Return [X, Y] of the center of cell containing provided text 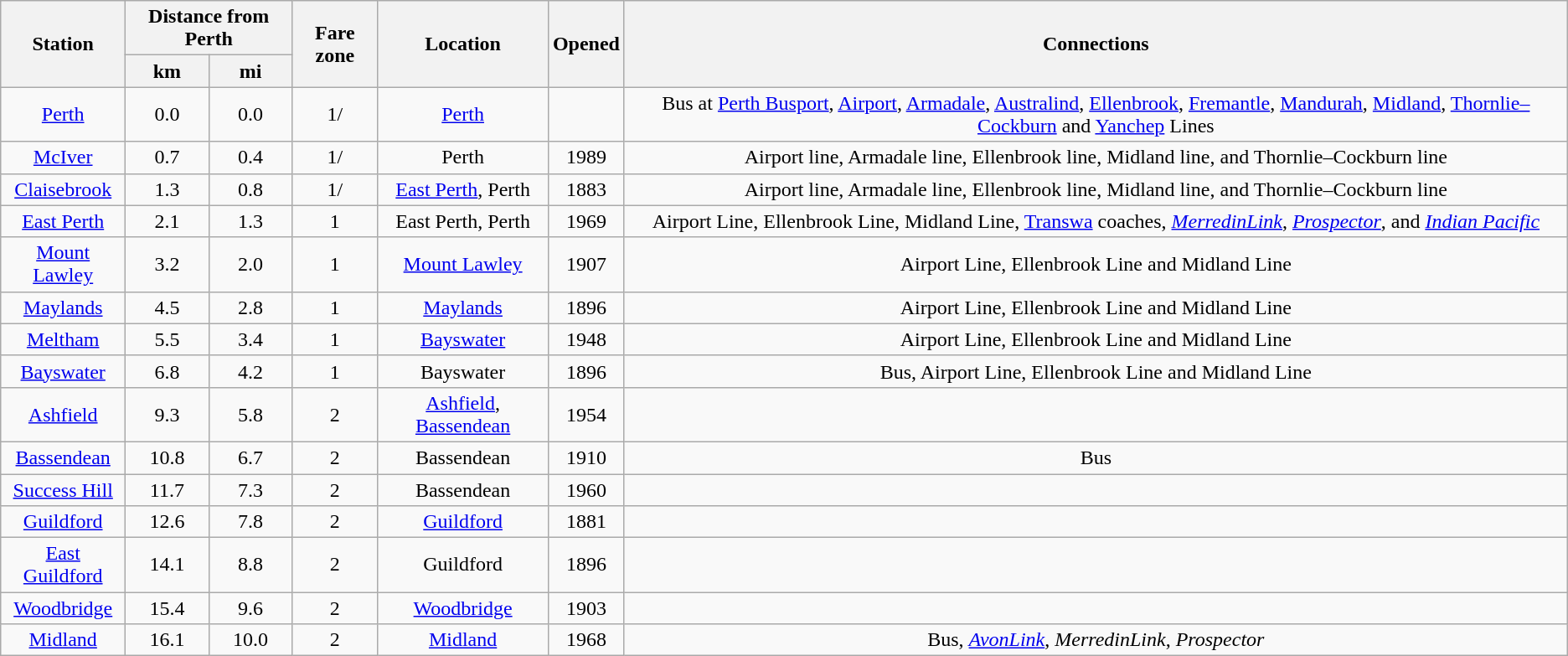
1968 [586, 640]
0.8 [250, 189]
0.7 [168, 158]
McIver [64, 158]
Bus at Perth Busport, Airport, Armadale, Australind, Ellenbrook, Fremantle, Mandurah, Midland, Thornlie–Cockburn and Yanchep Lines [1096, 114]
0.4 [250, 158]
3.2 [168, 265]
9.6 [250, 608]
3.4 [250, 339]
1910 [586, 457]
2.1 [168, 221]
1883 [586, 189]
10.0 [250, 640]
East Perth [64, 221]
6.8 [168, 371]
Ashfield [64, 414]
2.8 [250, 307]
1960 [586, 490]
km [168, 71]
1989 [586, 158]
16.1 [168, 640]
4.5 [168, 307]
Ashfield, Bassendean [462, 414]
5.5 [168, 339]
15.4 [168, 608]
1948 [586, 339]
10.8 [168, 457]
Station [64, 44]
1907 [586, 265]
Location [462, 44]
Opened [586, 44]
9.3 [168, 414]
5.8 [250, 414]
Meltham [64, 339]
Claisebrook [64, 189]
12.6 [168, 522]
1969 [586, 221]
11.7 [168, 490]
Success Hill [64, 490]
7.8 [250, 522]
mi [250, 71]
7.3 [250, 490]
14.1 [168, 565]
1881 [586, 522]
2.0 [250, 265]
1903 [586, 608]
Airport Line, Ellenbrook Line, Midland Line, Transwa coaches, MerredinLink, Prospector, and Indian Pacific [1096, 221]
Fare zone [335, 44]
Bus, Airport Line, Ellenbrook Line and Midland Line [1096, 371]
East Guildford [64, 565]
Bus, AvonLink, MerredinLink, Prospector [1096, 640]
Bus [1096, 457]
1954 [586, 414]
Distance from Perth [209, 28]
4.2 [250, 371]
8.8 [250, 565]
Connections [1096, 44]
6.7 [250, 457]
